Scan for the cell matching the given text and deliver its [x, y] coordinate at center. 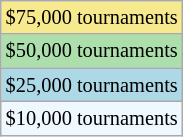
$75,000 tournaments [92, 17]
$50,000 tournaments [92, 51]
$10,000 tournaments [92, 118]
$25,000 tournaments [92, 85]
